Provide the (x, y) coordinate of the cell's center where the given text is located.  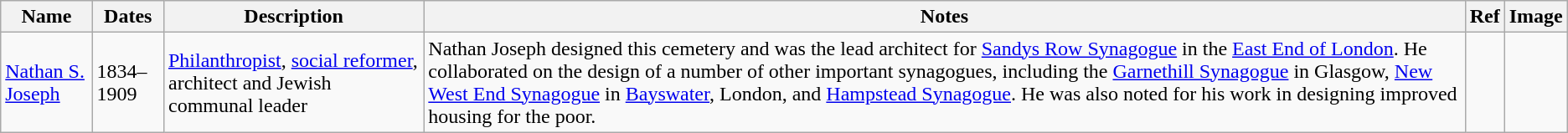
1834–1909 (127, 82)
Nathan S. Joseph (47, 82)
Image (1536, 17)
Philanthropist, social reformer, architect and Jewish communal leader (293, 82)
Dates (127, 17)
Notes (945, 17)
Description (293, 17)
Name (47, 17)
Ref (1484, 17)
